Pinpoint the cell where the given text exists, returning its (x, y) midpoint coordinate. 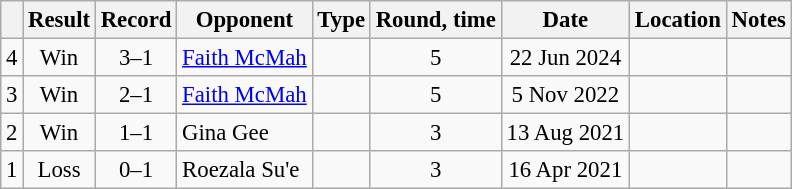
Notes (758, 20)
2 (12, 133)
13 Aug 2021 (565, 133)
16 Apr 2021 (565, 170)
Type (341, 20)
Round, time (436, 20)
0–1 (136, 170)
22 Jun 2024 (565, 58)
4 (12, 58)
1–1 (136, 133)
Gina Gee (244, 133)
Roezala Su'e (244, 170)
5 Nov 2022 (565, 95)
Date (565, 20)
Opponent (244, 20)
2–1 (136, 95)
Result (60, 20)
Record (136, 20)
Loss (60, 170)
3–1 (136, 58)
Location (678, 20)
1 (12, 170)
